Capture the cell that displays the provided text and extract its [x, y] central coordinate. 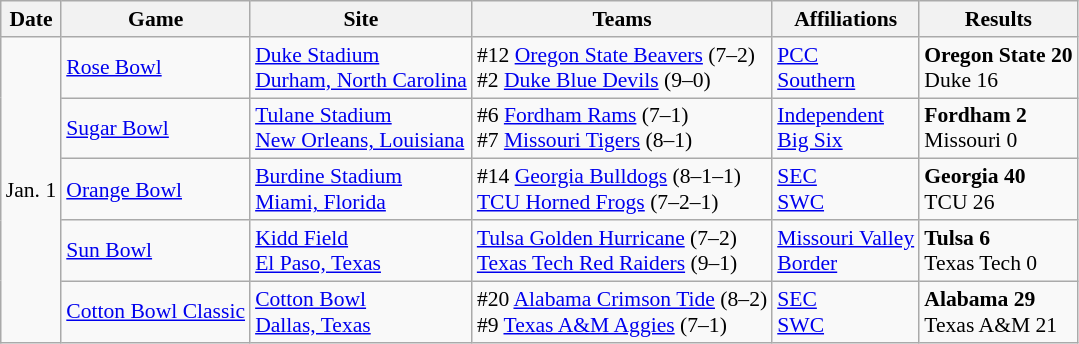
Date [31, 19]
Cotton BowlDallas, Texas [361, 312]
IndependentBig Six [846, 128]
PCCSouthern [846, 68]
Oregon State 20Duke 16 [998, 68]
Kidd FieldEl Paso, Texas [361, 250]
Teams [622, 19]
#6 Fordham Rams (7–1) #7 Missouri Tigers (8–1) [622, 128]
Tulsa 6Texas Tech 0 [998, 250]
Missouri ValleyBorder [846, 250]
Orange Bowl [156, 190]
Georgia 40TCU 26 [998, 190]
Jan. 1 [31, 190]
Sun Bowl [156, 250]
Alabama 29Texas A&M 21 [998, 312]
Burdine StadiumMiami, Florida [361, 190]
Duke StadiumDurham, North Carolina [361, 68]
Site [361, 19]
Sugar Bowl [156, 128]
Game [156, 19]
Affiliations [846, 19]
Results [998, 19]
Fordham 2Missouri 0 [998, 128]
Cotton Bowl Classic [156, 312]
Tulsa Golden Hurricane (7–2) Texas Tech Red Raiders (9–1) [622, 250]
#14 Georgia Bulldogs (8–1–1) TCU Horned Frogs (7–2–1) [622, 190]
#12 Oregon State Beavers (7–2) #2 Duke Blue Devils (9–0) [622, 68]
Rose Bowl [156, 68]
#20 Alabama Crimson Tide (8–2) #9 Texas A&M Aggies (7–1) [622, 312]
Tulane StadiumNew Orleans, Louisiana [361, 128]
